Detect which cell encompasses the target text, then output its [X, Y] center coordinate. 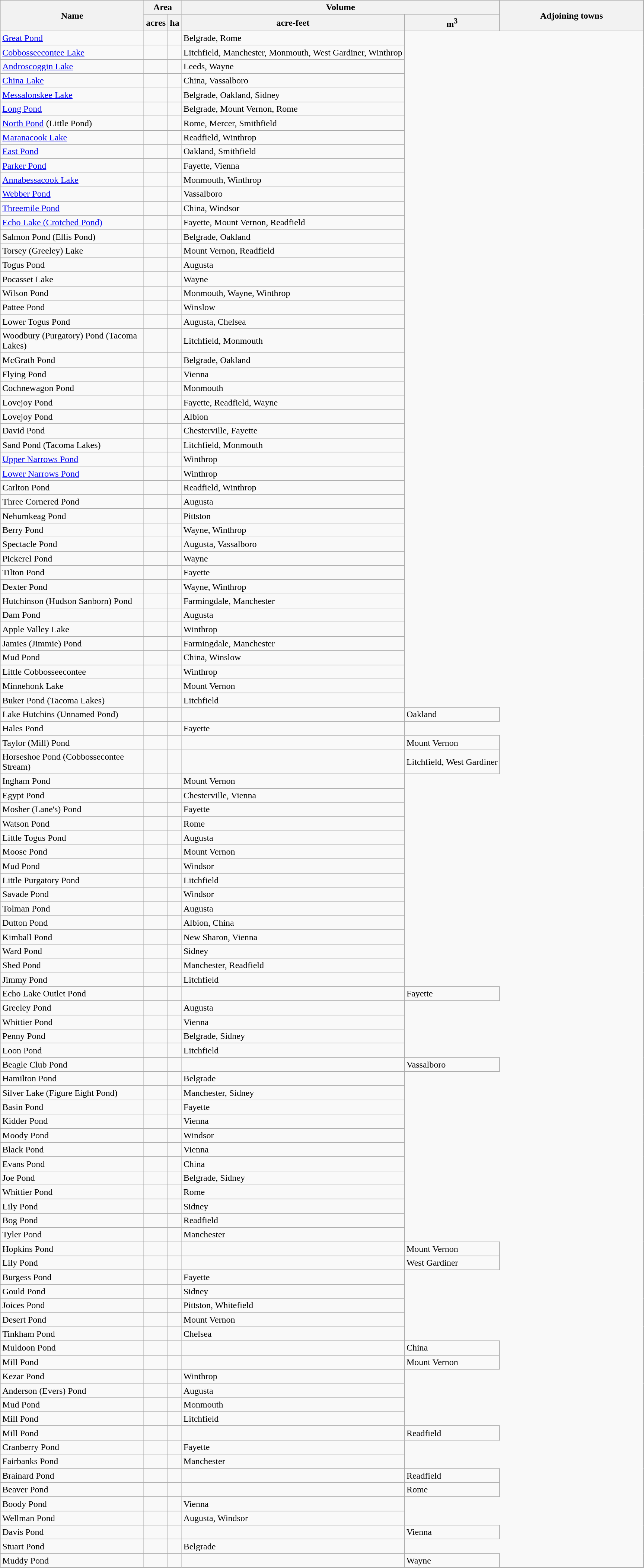
New Sharon, Vienna [293, 937]
Pickerel Pond [72, 559]
West Gardiner [452, 1263]
Flying Pond [72, 374]
Chelsea [293, 1334]
Chesterville, Vienna [293, 795]
Chesterville, Fayette [293, 431]
Berry Pond [72, 530]
acres [156, 23]
Moose Pond [72, 852]
Togus Pond [72, 265]
Long Pond [72, 109]
Bog Pond [72, 1220]
Pittston, Whitefield [293, 1305]
Buker Pond (Tacoma Lakes) [72, 700]
Mount Vernon, Readfield [293, 251]
Augusta, Vassalboro [293, 544]
Webber Pond [72, 194]
Tinkham Pond [72, 1334]
m3 [452, 23]
Sand Pond (Tacoma Lakes) [72, 445]
Parker Pond [72, 166]
Little Cobbosseecontee [72, 672]
China, Winslow [293, 658]
Oakland [452, 714]
Loon Pond [72, 1050]
Evans Pond [72, 1164]
Manchester, Sidney [293, 1093]
Rome, Mercer, Smithfield [293, 123]
China Lake [72, 81]
Albion, China [293, 923]
Silver Lake (Figure Eight Pond) [72, 1093]
Kezar Pond [72, 1376]
Brainard Pond [72, 1476]
Shed Pond [72, 965]
Androscoggin Lake [72, 66]
Muddy Pond [72, 1561]
Cobbosseecontee Lake [72, 52]
Pattee Pond [72, 308]
Tolman Pond [72, 909]
Winslow [293, 308]
David Pond [72, 431]
Joices Pond [72, 1305]
Watson Pond [72, 824]
Dutton Pond [72, 923]
Stuart Pond [72, 1546]
Ward Pond [72, 951]
Little Togus Pond [72, 838]
Name [72, 16]
Kidder Pond [72, 1121]
China, Windsor [293, 208]
Tyler Pond [72, 1235]
Spectacle Pond [72, 544]
Maranacook Lake [72, 137]
Carlton Pond [72, 487]
Salmon Pond (Ellis Pond) [72, 236]
Joe Pond [72, 1178]
Minnehonk Lake [72, 686]
Nehumkeag Pond [72, 516]
Burgess Pond [72, 1277]
Kimball Pond [72, 937]
Echo Lake Outlet Pond [72, 993]
Messalonskee Lake [72, 95]
Dexter Pond [72, 587]
Egypt Pond [72, 795]
ha [175, 23]
Pocasset Lake [72, 279]
Hales Pond [72, 728]
Albion [293, 417]
Savade Pond [72, 894]
Cochnewagon Pond [72, 388]
Muldoon Pond [72, 1348]
Torsey (Greeley) Lake [72, 251]
Area [163, 7]
Woodbury (Purgatory) Pond (Tacoma Lakes) [72, 341]
Horseshoe Pond (Cobbossecontee Stream) [72, 762]
Jimmy Pond [72, 979]
Monmouth, Winthrop [293, 180]
Monmouth, Wayne, Winthrop [293, 293]
McGrath Pond [72, 360]
Pittston [293, 516]
Anderson (Evers) Pond [72, 1390]
Belgrade, Rome [293, 38]
Hopkins Pond [72, 1249]
Volume [340, 7]
Adjoining towns [571, 16]
Leeds, Wayne [293, 66]
Apple Valley Lake [72, 629]
Moody Pond [72, 1135]
Tilton Pond [72, 573]
Annabessacook Lake [72, 180]
North Pond (Little Pond) [72, 123]
China, Vassalboro [293, 81]
Augusta, Windsor [293, 1518]
Litchfield, Manchester, Monmouth, West Gardiner, Winthrop [293, 52]
Belgrade, Mount Vernon, Rome [293, 109]
East Pond [72, 152]
Fayette, Vienna [293, 166]
Lower Narrows Pond [72, 473]
Dam Pond [72, 615]
Hutchinson (Hudson Sanborn) Pond [72, 601]
Ingham Pond [72, 781]
Black Pond [72, 1149]
Jamies (Jimmie) Pond [72, 643]
Oakland, Smithfield [293, 152]
Greeley Pond [72, 1008]
Basin Pond [72, 1107]
Taylor (Mill) Pond [72, 742]
Lower Togus Pond [72, 322]
Little Purgatory Pond [72, 880]
Davis Pond [72, 1532]
Wilson Pond [72, 293]
Wellman Pond [72, 1518]
Desert Pond [72, 1320]
Cranberry Pond [72, 1447]
Fairbanks Pond [72, 1462]
Boody Pond [72, 1504]
Beaver Pond [72, 1490]
Lake Hutchins (Unnamed Pond) [72, 714]
Mosher (Lane's) Pond [72, 810]
Hamilton Pond [72, 1079]
Fayette, Mount Vernon, Readfield [293, 222]
Great Pond [72, 38]
Penny Pond [72, 1036]
acre-feet [293, 23]
Echo Lake (Crotched Pond) [72, 222]
Beagle Club Pond [72, 1065]
Belgrade, Oakland, Sidney [293, 95]
Threemile Pond [72, 208]
Gould Pond [72, 1291]
Upper Narrows Pond [72, 459]
Litchfield, West Gardiner [452, 762]
Three Cornered Pond [72, 502]
Augusta, Chelsea [293, 322]
Fayette, Readfield, Wayne [293, 403]
Manchester, Readfield [293, 965]
